Pinpoint the cell where the given text exists, returning its [x, y] midpoint coordinate. 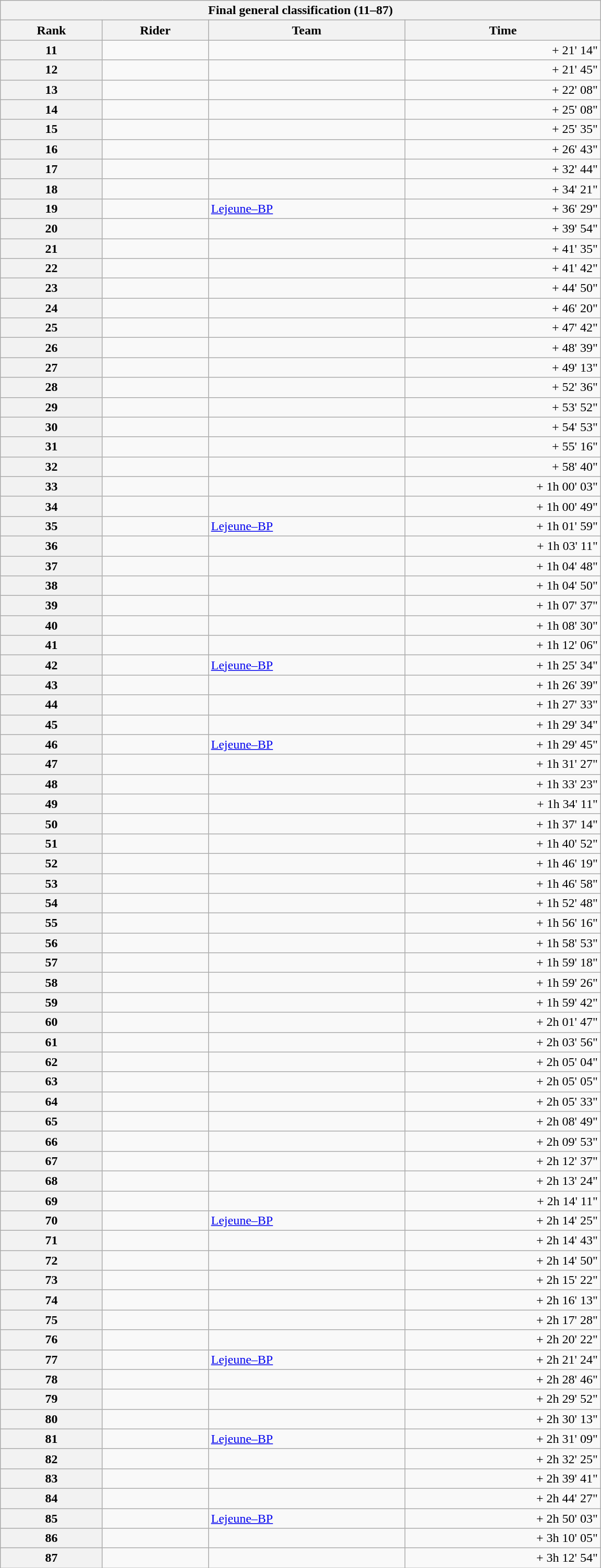
+ 1h 00' 49" [503, 506]
27 [51, 367]
+ 2h 14' 43" [503, 1241]
41 [51, 645]
+ 1h 34' 11" [503, 804]
70 [51, 1221]
+ 1h 07' 37" [503, 606]
+ 2h 01' 47" [503, 1022]
+ 1h 37' 14" [503, 824]
+ 2h 50' 03" [503, 1518]
12 [51, 70]
18 [51, 189]
+ 2h 09' 53" [503, 1141]
16 [51, 149]
+ 1h 31' 27" [503, 764]
42 [51, 665]
30 [51, 427]
64 [51, 1101]
75 [51, 1320]
+ 21' 45" [503, 70]
24 [51, 308]
71 [51, 1241]
Rank [51, 30]
+ 2h 17' 28" [503, 1320]
+ 41' 42" [503, 268]
73 [51, 1280]
37 [51, 566]
44 [51, 705]
11 [51, 50]
+ 1h 08' 30" [503, 626]
+ 52' 36" [503, 387]
19 [51, 209]
76 [51, 1340]
+ 53' 52" [503, 407]
46 [51, 744]
+ 1h 56' 16" [503, 923]
+ 2h 05' 04" [503, 1062]
78 [51, 1379]
50 [51, 824]
23 [51, 288]
+ 2h 32' 25" [503, 1459]
60 [51, 1022]
+ 2h 08' 49" [503, 1121]
+ 2h 15' 22" [503, 1280]
39 [51, 606]
+ 54' 53" [503, 427]
+ 3h 10' 05" [503, 1538]
52 [51, 863]
Team [307, 30]
+ 1h 26' 39" [503, 685]
55 [51, 923]
66 [51, 1141]
+ 2h 29' 52" [503, 1399]
84 [51, 1498]
Rider [155, 30]
72 [51, 1260]
+ 2h 16' 13" [503, 1300]
Time [503, 30]
33 [51, 486]
+ 1h 59' 26" [503, 983]
+ 1h 01' 59" [503, 526]
Final general classification (11–87) [300, 10]
+ 2h 28' 46" [503, 1379]
54 [51, 903]
15 [51, 129]
62 [51, 1062]
13 [51, 90]
51 [51, 843]
32 [51, 467]
80 [51, 1419]
25 [51, 328]
14 [51, 109]
+ 1h 46' 58" [503, 884]
40 [51, 626]
47 [51, 764]
74 [51, 1300]
45 [51, 725]
69 [51, 1200]
26 [51, 348]
+ 1h 04' 50" [503, 586]
+ 1h 00' 03" [503, 486]
83 [51, 1478]
+ 2h 39' 41" [503, 1478]
+ 1h 58' 53" [503, 943]
+ 26' 43" [503, 149]
65 [51, 1121]
+ 1h 59' 18" [503, 963]
+ 2h 13' 24" [503, 1181]
34 [51, 506]
+ 2h 20' 22" [503, 1340]
+ 1h 12' 06" [503, 645]
+ 2h 05' 33" [503, 1101]
81 [51, 1439]
+ 1h 52' 48" [503, 903]
+ 58' 40" [503, 467]
57 [51, 963]
+ 2h 30' 13" [503, 1419]
+ 25' 08" [503, 109]
77 [51, 1359]
63 [51, 1082]
+ 21' 14" [503, 50]
+ 2h 14' 50" [503, 1260]
+ 1h 29' 45" [503, 744]
+ 22' 08" [503, 90]
59 [51, 1002]
56 [51, 943]
28 [51, 387]
+ 2h 12' 37" [503, 1161]
+ 41' 35" [503, 249]
17 [51, 169]
86 [51, 1538]
+ 1h 40' 52" [503, 843]
68 [51, 1181]
+ 1h 04' 48" [503, 566]
+ 1h 03' 11" [503, 546]
+ 48' 39" [503, 348]
+ 1h 33' 23" [503, 784]
+ 2h 31' 09" [503, 1439]
58 [51, 983]
+ 2h 03' 56" [503, 1042]
+ 1h 27' 33" [503, 705]
48 [51, 784]
+ 1h 29' 34" [503, 725]
+ 2h 14' 11" [503, 1200]
49 [51, 804]
29 [51, 407]
61 [51, 1042]
36 [51, 546]
53 [51, 884]
38 [51, 586]
+ 1h 46' 19" [503, 863]
+ 46' 20" [503, 308]
+ 1h 59' 42" [503, 1002]
22 [51, 268]
43 [51, 685]
+ 2h 05' 05" [503, 1082]
79 [51, 1399]
+ 49' 13" [503, 367]
+ 36' 29" [503, 209]
+ 32' 44" [503, 169]
+ 55' 16" [503, 447]
+ 2h 44' 27" [503, 1498]
82 [51, 1459]
+ 44' 50" [503, 288]
+ 34' 21" [503, 189]
+ 1h 25' 34" [503, 665]
35 [51, 526]
+ 2h 21' 24" [503, 1359]
21 [51, 249]
+ 47' 42" [503, 328]
+ 25' 35" [503, 129]
+ 3h 12' 54" [503, 1558]
+ 39' 54" [503, 228]
31 [51, 447]
+ 2h 14' 25" [503, 1221]
67 [51, 1161]
20 [51, 228]
85 [51, 1518]
87 [51, 1558]
